Return (x, y) of the center of cell containing provided text 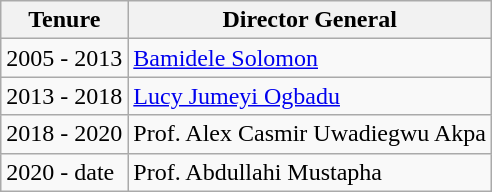
Bamidele Solomon (310, 58)
2005 - 2013 (64, 58)
Tenure (64, 20)
Lucy Jumeyi Ogbadu (310, 96)
Director General (310, 20)
Prof. Alex Casmir Uwadiegwu Akpa (310, 134)
2020 - date (64, 172)
2018 - 2020 (64, 134)
Prof. Abdullahi Mustapha (310, 172)
2013 - 2018 (64, 96)
